Pinpoint the cell where the given text exists, returning its (x, y) midpoint coordinate. 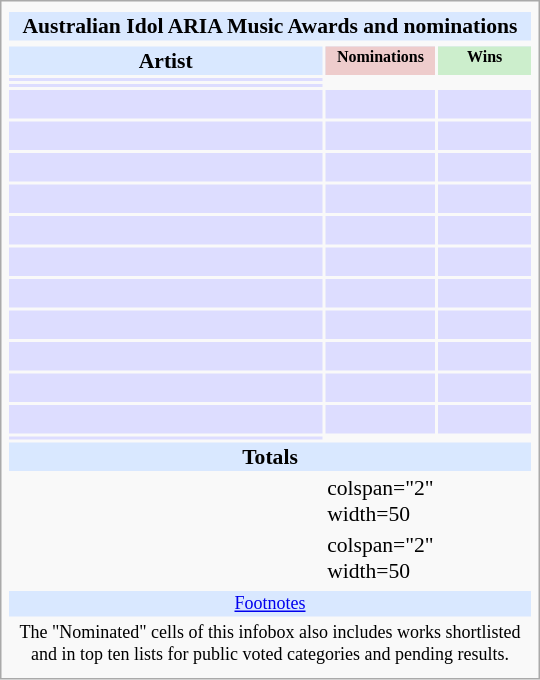
Footnotes (270, 604)
Wins (484, 60)
The "Nominated" cells of this infobox also includes works shortlisted and in top ten lists for public voted categories and pending results. (270, 643)
Artist (166, 60)
Totals (270, 456)
Australian Idol ARIA Music Awards and nominations (270, 26)
Nominations (381, 60)
